Detect which cell encompasses the target text, then output its (x, y) center coordinate. 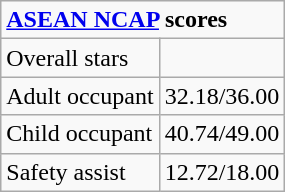
Safety assist (80, 172)
32.18/36.00 (222, 96)
40.74/49.00 (222, 134)
12.72/18.00 (222, 172)
Adult occupant (80, 96)
Overall stars (80, 58)
ASEAN NCAP scores (143, 20)
Child occupant (80, 134)
